Output the (X, Y) coordinate of the center of the cell containing the given text.  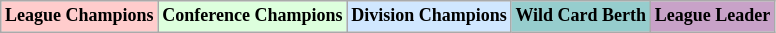
Division Champions (429, 16)
League Leader (712, 16)
League Champions (80, 16)
Wild Card Berth (580, 16)
Conference Champions (252, 16)
